Output the (X, Y) coordinate of the center of the cell containing the given text.  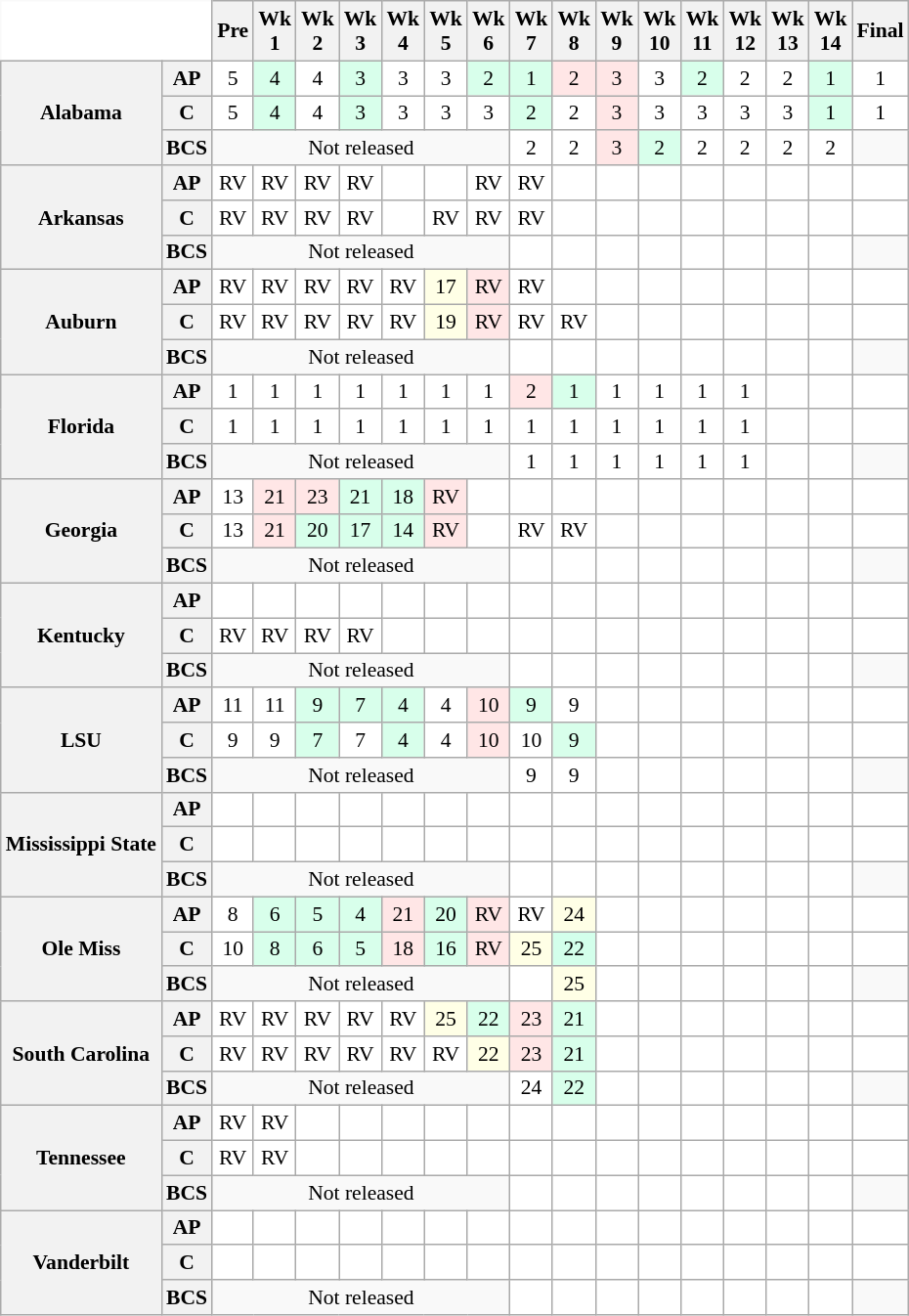
Wk6 (489, 31)
Wk3 (361, 31)
Wk14 (831, 31)
South Carolina (81, 1054)
Alabama (81, 113)
19 (446, 323)
Wk2 (318, 31)
Vanderbilt (81, 1263)
Final (881, 31)
Wk4 (403, 31)
Wk13 (788, 31)
Kentucky (81, 636)
Mississippi State (81, 845)
Wk5 (446, 31)
Wk11 (703, 31)
Wk12 (745, 31)
Wk9 (617, 31)
Wk7 (532, 31)
Georgia (81, 532)
16 (446, 949)
Florida (81, 426)
Pre (233, 31)
Wk1 (275, 31)
Ole Miss (81, 948)
Wk8 (574, 31)
Wk10 (660, 31)
14 (403, 531)
Tennessee (81, 1158)
LSU (81, 741)
Arkansas (81, 217)
Auburn (81, 323)
